Return the [X, Y] coordinate for the center point of the cell that contains the specified text.  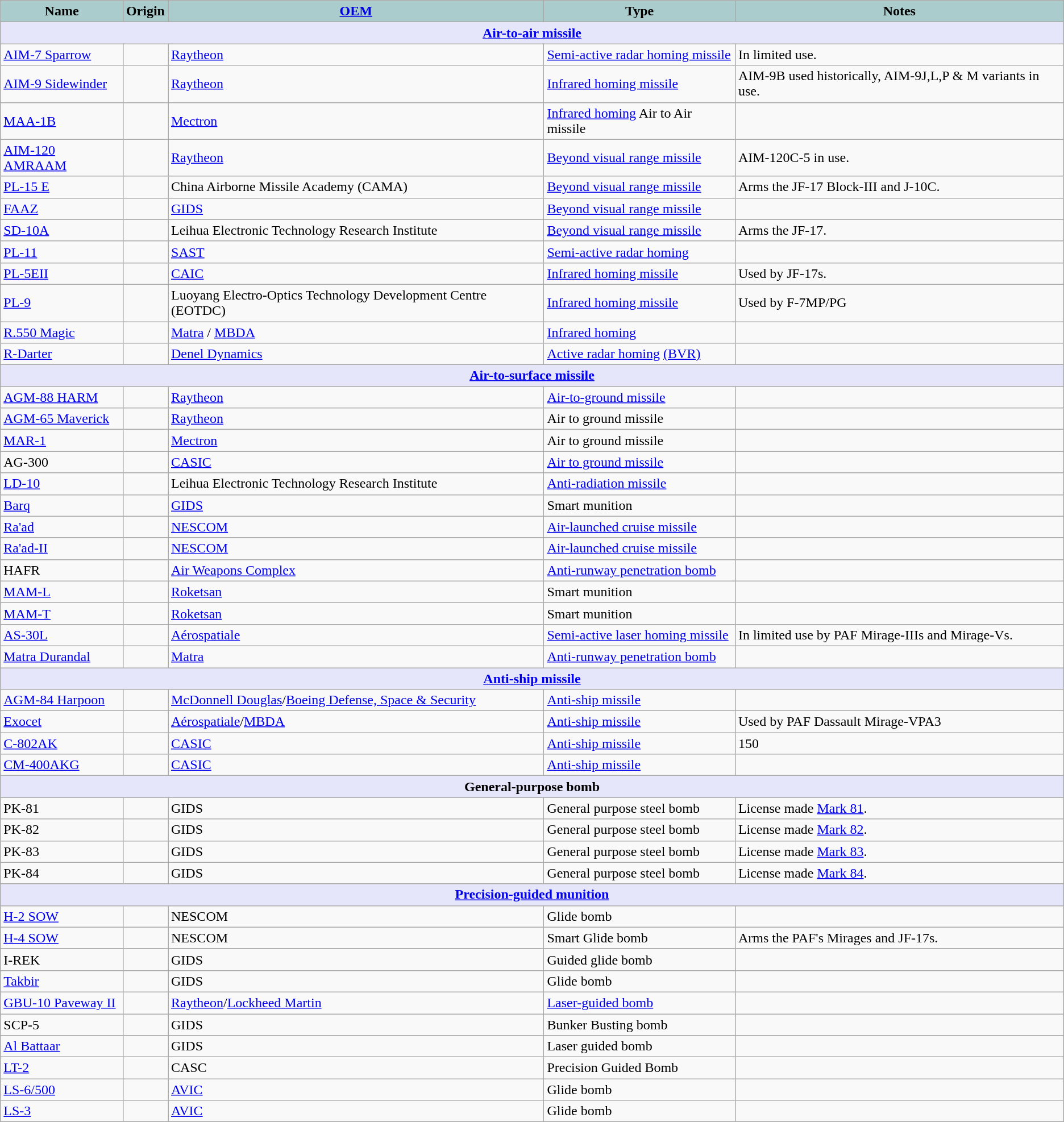
Smart Glide bomb [639, 938]
PL-5EII [62, 273]
AIM-120 AMRAAM [62, 158]
AS-30L [62, 635]
Semi-active radar homing missile [639, 55]
CM-400AKG [62, 765]
SCP-5 [62, 1025]
LD-10 [62, 484]
OEM [356, 11]
License made Mark 84. [899, 873]
Barq [62, 505]
CAIC [356, 273]
C-802AK [62, 743]
PK-84 [62, 873]
Infrared homing [639, 333]
Used by PAF Dassault Mirage-VPA3 [899, 722]
I-REK [62, 959]
HAFR [62, 570]
Air Weapons Complex [356, 570]
H-4 SOW [62, 938]
Active radar homing (BVR) [639, 354]
SAST [356, 252]
Al Battaar [62, 1046]
PL-11 [62, 252]
Precision-guided munition [532, 895]
Air-to-surface missile [532, 376]
GBU-10 Paveway II [62, 1003]
AGM-84 Harpoon [62, 700]
Air-to-ground missile [639, 397]
PK-81 [62, 808]
Matra Durandal [62, 656]
R-Darter [62, 354]
Arms the JF-17. [899, 230]
CASC [356, 1068]
AG-300 [62, 462]
AIM-9 Sidewinder [62, 84]
LS-3 [62, 1111]
China Airborne Missile Academy (CAMA) [356, 187]
AIM-7 Sparrow [62, 55]
License made Mark 81. [899, 808]
MAR-1 [62, 441]
Infrared homing Air to Air missile [639, 120]
Air-to-air missile [532, 33]
Ra'ad-II [62, 548]
R.550 Magic [62, 333]
Matra [356, 656]
AIM-120C-5 in use. [899, 158]
Exocet [62, 722]
AGM-88 HARM [62, 397]
In limited use by PAF Mirage-IIIs and Mirage-Vs. [899, 635]
Arms the JF-17 Block-III and J-10C. [899, 187]
PK-82 [62, 830]
FAAZ [62, 209]
MAA-1B [62, 120]
Bunker Busting bomb [639, 1025]
AGM-65 Maverick [62, 419]
PK-83 [62, 851]
In limited use. [899, 55]
Laser guided bomb [639, 1046]
License made Mark 82. [899, 830]
MAM-T [62, 613]
MAM-L [62, 592]
PL-9 [62, 302]
Aérospatiale/MBDA [356, 722]
Laser-guided bomb [639, 1003]
McDonnell Douglas/Boeing Defense, Space & Security [356, 700]
Matra / MBDA [356, 333]
150 [899, 743]
Semi-active laser homing missile [639, 635]
Used by F-7MP/PG [899, 302]
Luoyang Electro-Optics Technology Development Centre (EOTDC) [356, 302]
Raytheon/Lockheed Martin [356, 1003]
Type [639, 11]
Used by JF-17s. [899, 273]
Denel Dynamics [356, 354]
Name [62, 11]
LT-2 [62, 1068]
Anti-radiation missile [639, 484]
Notes [899, 11]
SD-10A [62, 230]
Origin [146, 11]
License made Mark 83. [899, 851]
AIM-9B used historically, AIM-9J,L,P & M variants in use. [899, 84]
Semi-active radar homing [639, 252]
Guided glide bomb [639, 959]
H-2 SOW [62, 916]
Ra'ad [62, 527]
PL-15 E [62, 187]
Arms the PAF's Mirages and JF-17s. [899, 938]
Takbir [62, 981]
LS-6/500 [62, 1090]
Precision Guided Bomb [639, 1068]
General-purpose bomb [532, 787]
Aérospatiale [356, 635]
